Identify which cell holds the provided text, then report its [X, Y] central coordinate. 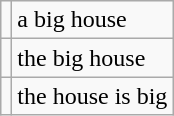
the big house [92, 58]
a big house [92, 20]
the house is big [92, 96]
